Search for the cell housing the specified text and yield its [X, Y] center coordinate. 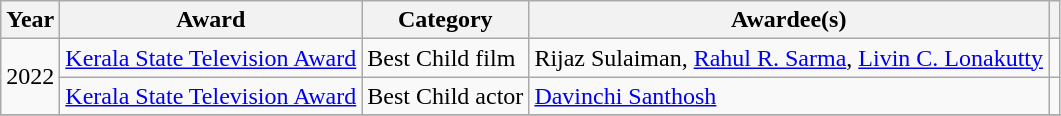
Award [211, 20]
2022 [30, 77]
Rijaz Sulaiman, Rahul R. Sarma, Livin C. Lonakutty [789, 58]
Category [446, 20]
Year [30, 20]
Best Child actor [446, 96]
Best Child film [446, 58]
Davinchi Santhosh [789, 96]
Awardee(s) [789, 20]
